Scan for the cell matching the given text and deliver its (x, y) coordinate at center. 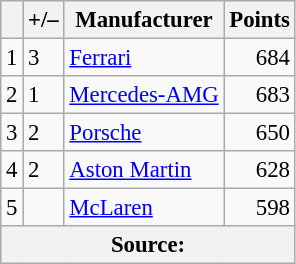
683 (260, 95)
Porsche (144, 133)
Ferrari (144, 58)
Aston Martin (144, 170)
628 (260, 170)
Mercedes-AMG (144, 95)
650 (260, 133)
Source: (148, 245)
McLaren (144, 208)
Manufacturer (144, 20)
Points (260, 20)
4 (12, 170)
684 (260, 58)
+/– (44, 20)
598 (260, 208)
5 (12, 208)
